Detect which cell encompasses the target text, then output its (X, Y) center coordinate. 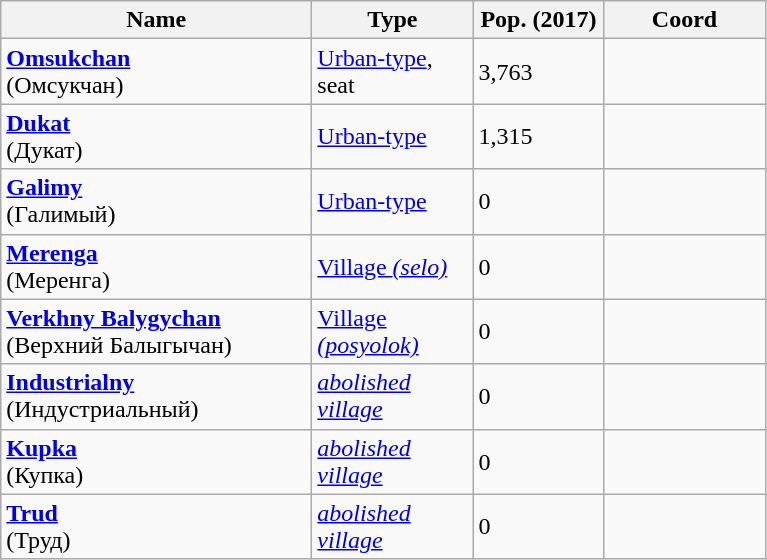
Name (156, 20)
Verkhny Balygychan(Верхний Балыгычан) (156, 332)
Omsukchan(Омсукчан) (156, 72)
Urban-type, seat (392, 72)
Village (posyolok) (392, 332)
Kupka(Купка) (156, 462)
1,315 (538, 136)
Merenga(Меренга) (156, 266)
Pop. (2017) (538, 20)
Dukat(Дукат) (156, 136)
Trud(Труд) (156, 526)
Type (392, 20)
Industrialny(Индустриальный) (156, 396)
Coord (684, 20)
Village (selo) (392, 266)
Galimy(Галимый) (156, 202)
3,763 (538, 72)
